For the text-containing cell, return its midpoint in [X, Y] coordinate format. 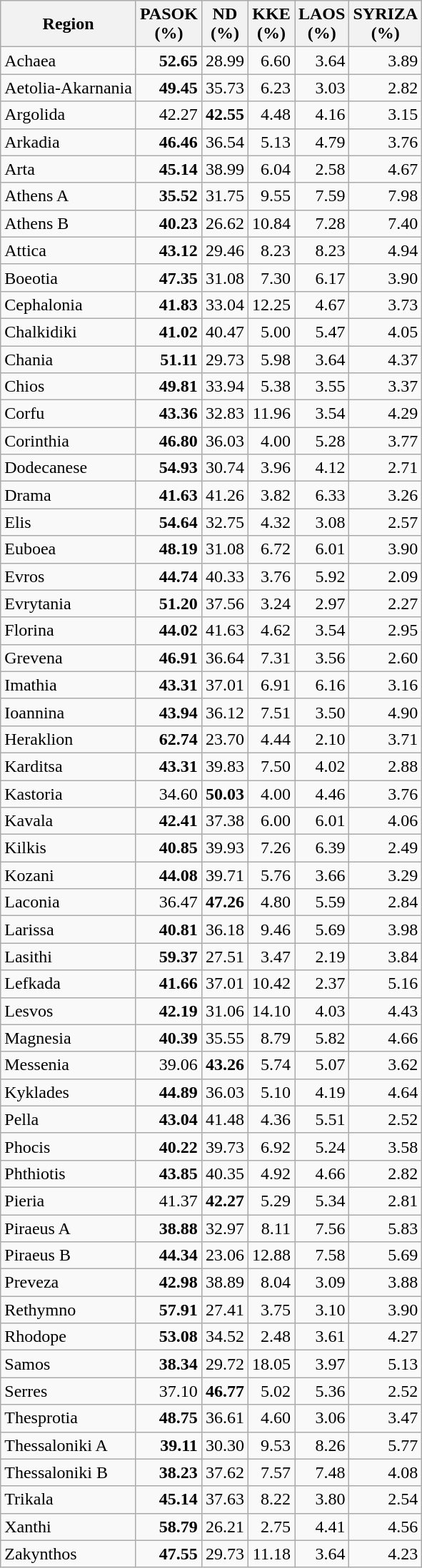
2.81 [386, 1201]
2.48 [271, 1337]
38.23 [169, 1472]
42.19 [169, 1011]
Arta [69, 169]
34.52 [224, 1337]
41.66 [169, 984]
Attica [69, 250]
5.10 [271, 1092]
44.02 [169, 631]
3.80 [321, 1500]
43.26 [224, 1065]
5.38 [271, 387]
Lasithi [69, 957]
Elis [69, 522]
Kilkis [69, 848]
3.61 [321, 1337]
59.37 [169, 957]
46.91 [169, 658]
44.89 [169, 1092]
40.47 [224, 332]
3.73 [386, 305]
40.39 [169, 1038]
12.25 [271, 305]
29.46 [224, 250]
38.89 [224, 1283]
39.71 [224, 875]
3.62 [386, 1065]
Thessaloniki A [69, 1445]
4.90 [386, 712]
5.59 [321, 902]
41.26 [224, 495]
7.51 [271, 712]
5.07 [321, 1065]
38.99 [224, 169]
5.36 [321, 1391]
58.79 [169, 1527]
42.55 [224, 115]
2.57 [386, 522]
11.18 [271, 1554]
Chalkidiki [69, 332]
2.49 [386, 848]
Messenia [69, 1065]
5.16 [386, 984]
43.85 [169, 1174]
Aetolia-Akarnania [69, 88]
Kavala [69, 821]
37.38 [224, 821]
3.56 [321, 658]
4.03 [321, 1011]
Zakynthos [69, 1554]
36.47 [169, 902]
Pella [69, 1119]
46.80 [169, 441]
44.08 [169, 875]
2.09 [386, 576]
4.16 [321, 115]
26.21 [224, 1527]
Rhodope [69, 1337]
40.85 [169, 848]
Athens B [69, 223]
4.44 [271, 739]
4.46 [321, 794]
39.11 [169, 1445]
3.55 [321, 387]
2.60 [386, 658]
7.57 [271, 1472]
3.97 [321, 1364]
2.19 [321, 957]
3.09 [321, 1283]
Phocis [69, 1146]
36.61 [224, 1418]
7.56 [321, 1228]
34.60 [169, 794]
27.41 [224, 1310]
42.41 [169, 821]
33.04 [224, 305]
6.60 [271, 61]
2.10 [321, 739]
54.93 [169, 468]
47.26 [224, 902]
5.92 [321, 576]
4.92 [271, 1174]
Arkadia [69, 142]
LAOS(%) [321, 24]
2.54 [386, 1500]
8.79 [271, 1038]
SYRIZA(%) [386, 24]
3.50 [321, 712]
4.32 [271, 522]
Chania [69, 359]
38.88 [169, 1228]
2.95 [386, 631]
7.50 [271, 766]
Florina [69, 631]
4.94 [386, 250]
40.22 [169, 1146]
36.18 [224, 930]
7.59 [321, 196]
8.26 [321, 1445]
51.11 [169, 359]
2.27 [386, 604]
51.20 [169, 604]
6.72 [271, 549]
Laconia [69, 902]
32.83 [224, 414]
2.75 [271, 1527]
6.91 [271, 685]
43.94 [169, 712]
Grevena [69, 658]
6.17 [321, 278]
Piraeus B [69, 1256]
7.40 [386, 223]
Pieria [69, 1201]
4.08 [386, 1472]
5.77 [386, 1445]
Corinthia [69, 441]
3.16 [386, 685]
40.35 [224, 1174]
3.84 [386, 957]
3.26 [386, 495]
5.83 [386, 1228]
4.37 [386, 359]
12.88 [271, 1256]
46.77 [224, 1391]
5.82 [321, 1038]
Kozani [69, 875]
Piraeus A [69, 1228]
Thessaloniki B [69, 1472]
4.41 [321, 1527]
41.83 [169, 305]
40.23 [169, 223]
Argolida [69, 115]
5.28 [321, 441]
35.55 [224, 1038]
Rethymno [69, 1310]
48.75 [169, 1418]
43.12 [169, 250]
8.22 [271, 1500]
8.04 [271, 1283]
14.10 [271, 1011]
Heraklion [69, 739]
7.31 [271, 658]
31.06 [224, 1011]
49.45 [169, 88]
27.51 [224, 957]
Athens A [69, 196]
28.99 [224, 61]
6.16 [321, 685]
2.84 [386, 902]
46.46 [169, 142]
36.54 [224, 142]
3.37 [386, 387]
3.89 [386, 61]
4.06 [386, 821]
32.75 [224, 522]
Euboea [69, 549]
29.72 [224, 1364]
5.47 [321, 332]
2.97 [321, 604]
3.08 [321, 522]
6.92 [271, 1146]
33.94 [224, 387]
5.98 [271, 359]
Drama [69, 495]
3.06 [321, 1418]
6.04 [271, 169]
9.46 [271, 930]
47.55 [169, 1554]
4.62 [271, 631]
44.34 [169, 1256]
5.51 [321, 1119]
Larissa [69, 930]
Karditsa [69, 766]
Lesvos [69, 1011]
5.76 [271, 875]
36.12 [224, 712]
48.19 [169, 549]
43.36 [169, 414]
18.05 [271, 1364]
5.34 [321, 1201]
37.10 [169, 1391]
Lefkada [69, 984]
4.19 [321, 1092]
41.02 [169, 332]
3.10 [321, 1310]
54.64 [169, 522]
5.00 [271, 332]
3.98 [386, 930]
3.77 [386, 441]
Samos [69, 1364]
37.56 [224, 604]
3.66 [321, 875]
4.56 [386, 1527]
31.75 [224, 196]
40.81 [169, 930]
41.48 [224, 1119]
39.93 [224, 848]
39.73 [224, 1146]
ND(%) [224, 24]
3.88 [386, 1283]
7.48 [321, 1472]
62.74 [169, 739]
3.96 [271, 468]
2.37 [321, 984]
43.04 [169, 1119]
39.83 [224, 766]
41.37 [169, 1201]
3.15 [386, 115]
3.71 [386, 739]
30.30 [224, 1445]
52.65 [169, 61]
6.33 [321, 495]
50.03 [224, 794]
40.33 [224, 576]
3.58 [386, 1146]
Cephalonia [69, 305]
KKE(%) [271, 24]
7.30 [271, 278]
6.39 [321, 848]
2.71 [386, 468]
26.62 [224, 223]
32.97 [224, 1228]
5.02 [271, 1391]
5.29 [271, 1201]
9.53 [271, 1445]
Phthiotis [69, 1174]
Xanthi [69, 1527]
11.96 [271, 414]
4.02 [321, 766]
47.35 [169, 278]
Dodecanese [69, 468]
23.70 [224, 739]
Imathia [69, 685]
37.62 [224, 1472]
3.03 [321, 88]
37.63 [224, 1500]
Serres [69, 1391]
8.11 [271, 1228]
Preveza [69, 1283]
6.23 [271, 88]
5.24 [321, 1146]
5.74 [271, 1065]
7.98 [386, 196]
38.34 [169, 1364]
4.05 [386, 332]
Boeotia [69, 278]
4.12 [321, 468]
PASOK(%) [169, 24]
2.58 [321, 169]
7.28 [321, 223]
30.74 [224, 468]
Trikala [69, 1500]
57.91 [169, 1310]
4.23 [386, 1554]
36.64 [224, 658]
42.98 [169, 1283]
Thesprotia [69, 1418]
Evros [69, 576]
3.75 [271, 1310]
35.73 [224, 88]
10.84 [271, 223]
Chios [69, 387]
4.27 [386, 1337]
3.29 [386, 875]
Ioannina [69, 712]
4.64 [386, 1092]
Corfu [69, 414]
6.00 [271, 821]
23.06 [224, 1256]
3.82 [271, 495]
7.58 [321, 1256]
4.36 [271, 1119]
44.74 [169, 576]
2.88 [386, 766]
9.55 [271, 196]
Magnesia [69, 1038]
53.08 [169, 1337]
Region [69, 24]
35.52 [169, 196]
Kyklades [69, 1092]
3.24 [271, 604]
Achaea [69, 61]
4.80 [271, 902]
Kastoria [69, 794]
10.42 [271, 984]
4.60 [271, 1418]
39.06 [169, 1065]
4.29 [386, 414]
4.48 [271, 115]
7.26 [271, 848]
49.81 [169, 387]
4.43 [386, 1011]
4.79 [321, 142]
Evrytania [69, 604]
